Output the [x, y] coordinate of the center of the cell containing the given text.  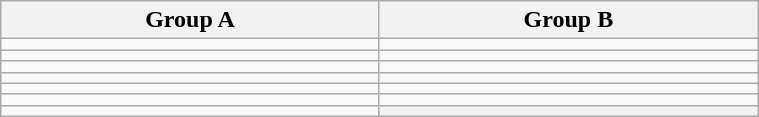
Group A [190, 20]
Group B [568, 20]
